From the cell containing the given text, extract its center point as [X, Y] coordinate. 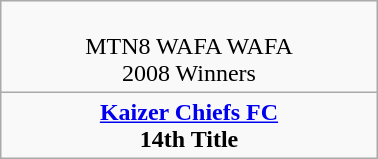
MTN8 WAFA WAFA2008 Winners [189, 47]
Kaizer Chiefs FC14th Title [189, 126]
